Output the (X, Y) coordinate of the center of the cell containing the given text.  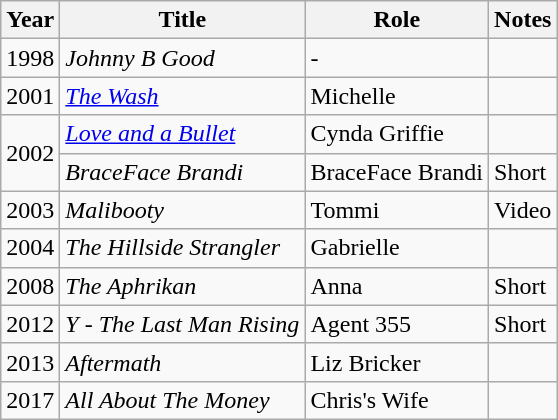
Chris's Wife (397, 400)
The Hillside Strangler (182, 248)
Gabrielle (397, 248)
2008 (30, 286)
Year (30, 20)
Tommi (397, 210)
The Wash (182, 96)
Johnny B Good (182, 58)
Cynda Griffie (397, 134)
Love and a Bullet (182, 134)
- (397, 58)
2017 (30, 400)
Title (182, 20)
Aftermath (182, 362)
2003 (30, 210)
2004 (30, 248)
The Aphrikan (182, 286)
Anna (397, 286)
Michelle (397, 96)
Role (397, 20)
All About The Money (182, 400)
Liz Bricker (397, 362)
2001 (30, 96)
Video (523, 210)
Agent 355 (397, 324)
Notes (523, 20)
2002 (30, 153)
Malibooty (182, 210)
Y - The Last Man Rising (182, 324)
1998 (30, 58)
2013 (30, 362)
2012 (30, 324)
